Return [x, y] of the center of cell containing provided text 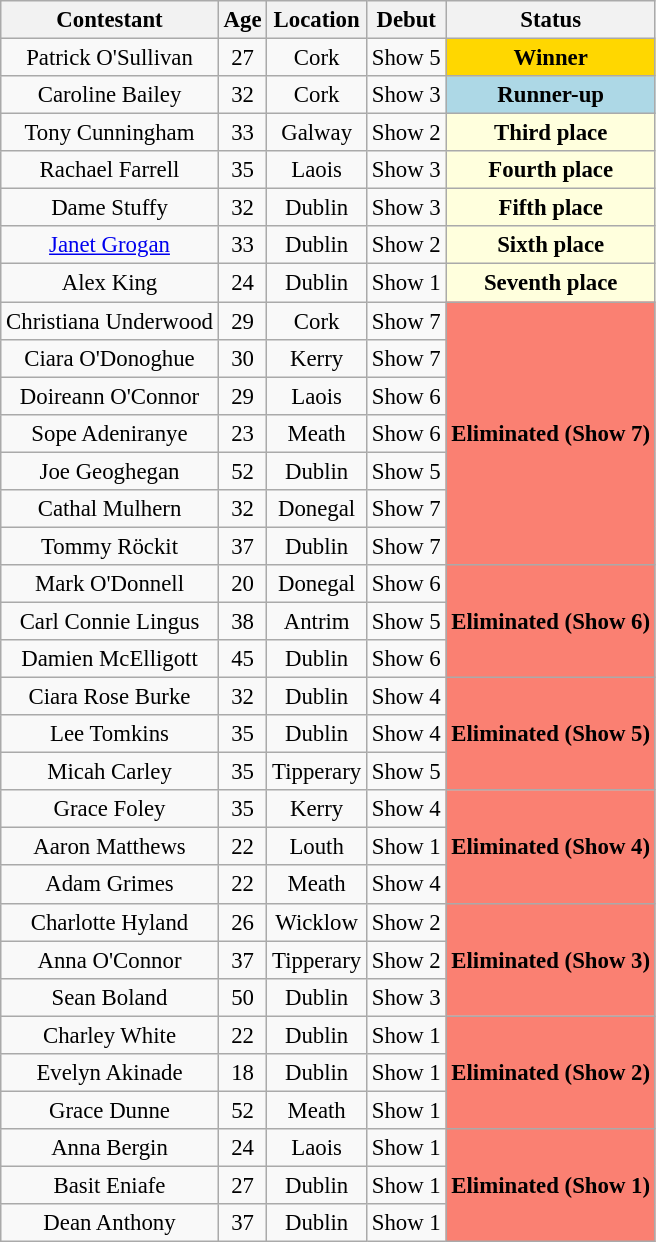
Grace Foley [110, 809]
20 [242, 584]
Damien McElligott [110, 659]
Eliminated (Show 4) [550, 846]
Age [242, 20]
Sixth place [550, 245]
Louth [317, 847]
18 [242, 1073]
Eliminated (Show 2) [550, 1072]
Charlotte Hyland [110, 922]
Micah Carley [110, 772]
Ciara Rose Burke [110, 697]
Rachael Farrell [110, 170]
Charley White [110, 1035]
Christiana Underwood [110, 321]
26 [242, 922]
Tony Cunningham [110, 133]
Grace Dunne [110, 1110]
Dean Anthony [110, 1223]
Debut [406, 20]
38 [242, 621]
Eliminated (Show 5) [550, 734]
Contestant [110, 20]
45 [242, 659]
Antrim [317, 621]
Carl Connie Lingus [110, 621]
Seventh place [550, 283]
Joe Geoghegan [110, 471]
Ciara O'Donoghue [110, 358]
Third place [550, 133]
Patrick O'Sullivan [110, 58]
Dame Stuffy [110, 208]
Eliminated (Show 1) [550, 1186]
Evelyn Akinade [110, 1073]
Location [317, 20]
Tommy Röckit [110, 546]
Basit Eniafe [110, 1185]
Anna O'Connor [110, 960]
Mark O'Donnell [110, 584]
Anna Bergin [110, 1148]
Adam Grimes [110, 885]
Wicklow [317, 922]
30 [242, 358]
Runner-up [550, 95]
Lee Tomkins [110, 734]
Fifth place [550, 208]
Cathal Mulhern [110, 509]
Doireann O'Connor [110, 396]
Galway [317, 133]
Sean Boland [110, 997]
Sope Adeniranye [110, 433]
Winner [550, 58]
Janet Grogan [110, 245]
Fourth place [550, 170]
23 [242, 433]
Eliminated (Show 3) [550, 960]
Alex King [110, 283]
Status [550, 20]
Caroline Bailey [110, 95]
Aaron Matthews [110, 847]
Eliminated (Show 7) [550, 434]
50 [242, 997]
Eliminated (Show 6) [550, 622]
